Return [x, y] of the center of cell containing provided text 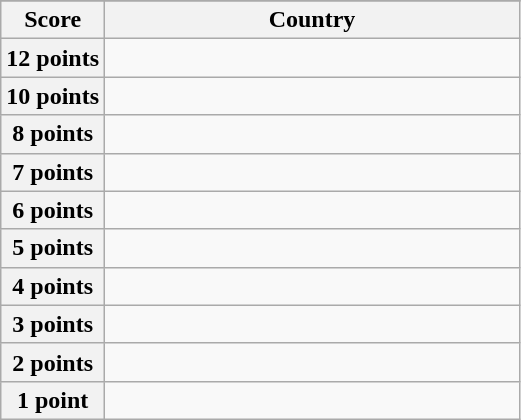
7 points [53, 172]
4 points [53, 286]
10 points [53, 96]
5 points [53, 248]
3 points [53, 324]
6 points [53, 210]
Country [312, 20]
8 points [53, 134]
12 points [53, 58]
Score [53, 20]
2 points [53, 362]
1 point [53, 400]
